Extract the [x, y] coordinate from the center of the cell holding the provided text.  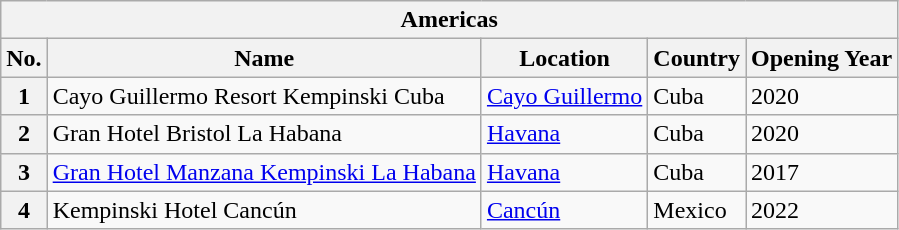
Americas [450, 20]
Mexico [697, 210]
Gran Hotel Bristol La Habana [264, 134]
Location [564, 58]
No. [24, 58]
Opening Year [822, 58]
2 [24, 134]
Cancún [564, 210]
Kempinski Hotel Cancún [264, 210]
4 [24, 210]
Name [264, 58]
Country [697, 58]
1 [24, 96]
Cayo Guillermo [564, 96]
2022 [822, 210]
2017 [822, 172]
Cayo Guillermo Resort Kempinski Cuba [264, 96]
3 [24, 172]
Gran Hotel Manzana Kempinski La Habana [264, 172]
